Find where the given text appears and provide that cell's center as (X, Y) coordinate. 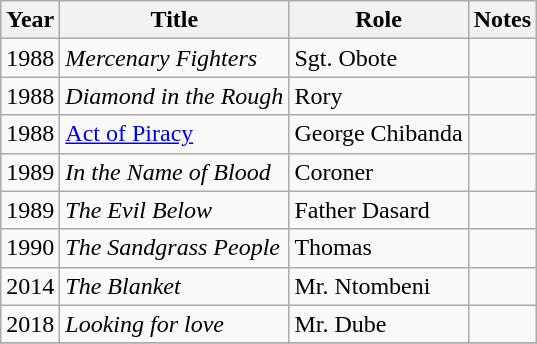
Father Dasard (378, 210)
2014 (30, 286)
Mercenary Fighters (174, 58)
2018 (30, 324)
The Blanket (174, 286)
Role (378, 20)
Mr. Ntombeni (378, 286)
Rory (378, 96)
The Evil Below (174, 210)
The Sandgrass People (174, 248)
In the Name of Blood (174, 172)
Looking for love (174, 324)
Diamond in the Rough (174, 96)
Notes (502, 20)
Thomas (378, 248)
Coroner (378, 172)
1990 (30, 248)
Year (30, 20)
Mr. Dube (378, 324)
George Chibanda (378, 134)
Title (174, 20)
Act of Piracy (174, 134)
Sgt. Obote (378, 58)
